Locate the cell with the specified text and output its [X, Y] center coordinate. 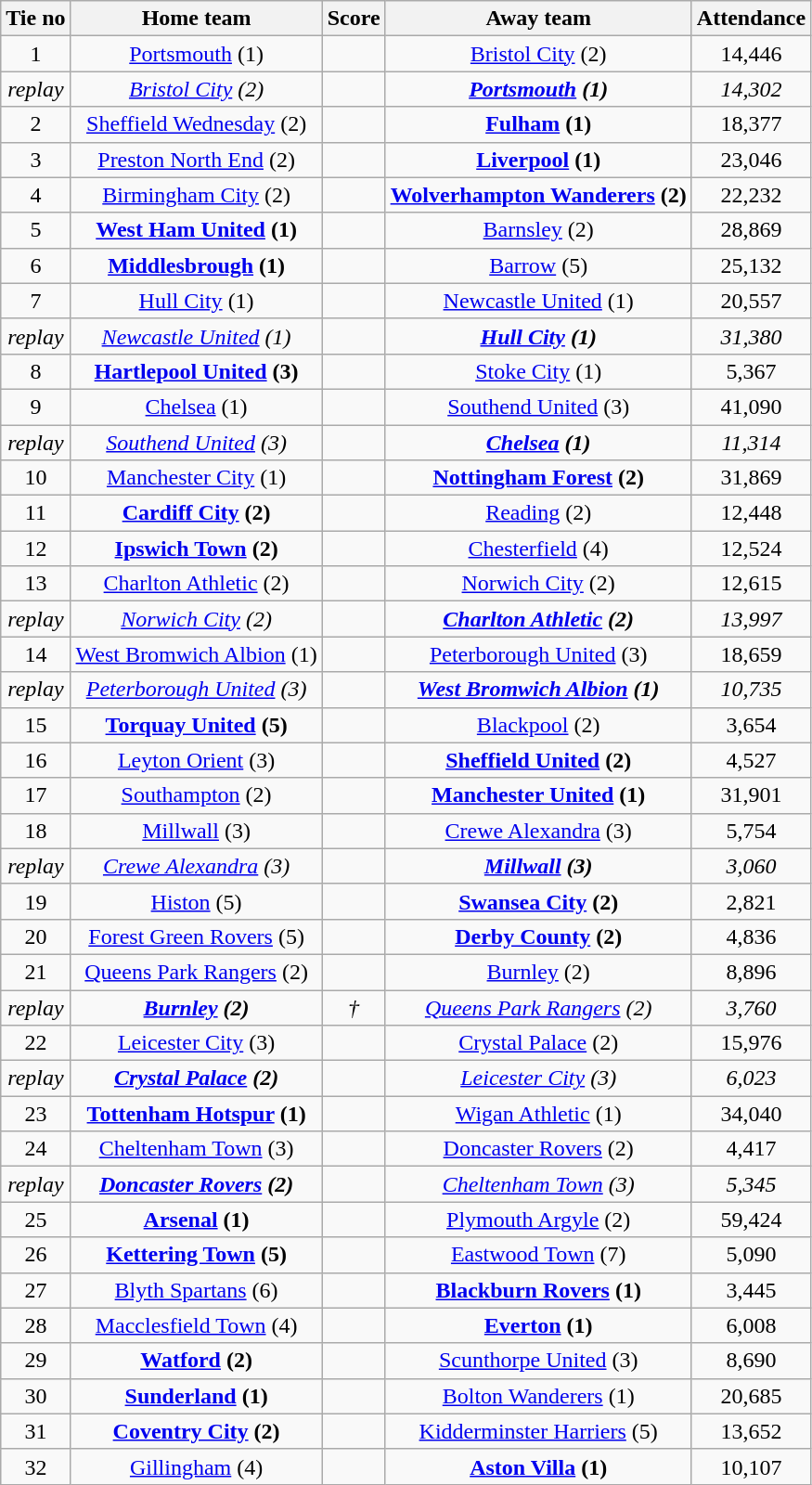
22 [35, 1043]
3,445 [751, 1290]
24 [35, 1149]
Chesterfield (4) [538, 549]
Nottingham Forest (2) [538, 478]
Arsenal (1) [197, 1220]
2,821 [751, 901]
Torquay United (5) [197, 725]
18,659 [751, 654]
Fulham (1) [538, 124]
Swansea City (2) [538, 901]
26 [35, 1255]
Wolverhampton Wanderers (2) [538, 195]
5 [35, 230]
10,107 [751, 1466]
13,652 [751, 1431]
19 [35, 901]
4,417 [751, 1149]
5,345 [751, 1184]
7 [35, 301]
14,302 [751, 89]
30 [35, 1396]
Away team [538, 19]
† [354, 1007]
Barnsley (2) [538, 230]
Score [354, 19]
Liverpool (1) [538, 160]
8,896 [751, 972]
Plymouth Argyle (2) [538, 1220]
22,232 [751, 195]
20,557 [751, 301]
29 [35, 1361]
23,046 [751, 160]
31,380 [751, 336]
9 [35, 407]
Stoke City (1) [538, 371]
Aston Villa (1) [538, 1466]
25,132 [751, 265]
Birmingham City (2) [197, 195]
12,448 [751, 513]
Blackburn Rovers (1) [538, 1290]
28 [35, 1325]
3 [35, 160]
Home team [197, 19]
3,060 [751, 866]
6,008 [751, 1325]
27 [35, 1290]
13 [35, 584]
18,377 [751, 124]
34,040 [751, 1114]
23 [35, 1114]
Gillingham (4) [197, 1466]
17 [35, 795]
14 [35, 654]
Derby County (2) [538, 936]
West Ham United (1) [197, 230]
1 [35, 54]
12 [35, 549]
Histon (5) [197, 901]
31,869 [751, 478]
12,615 [751, 584]
6,023 [751, 1078]
Blyth Spartans (6) [197, 1290]
Tie no [35, 19]
Hartlepool United (3) [197, 371]
5,367 [751, 371]
Barrow (5) [538, 265]
Macclesfield Town (4) [197, 1325]
28,869 [751, 230]
3,760 [751, 1007]
14,446 [751, 54]
Tottenham Hotspur (1) [197, 1114]
20,685 [751, 1396]
Kettering Town (5) [197, 1255]
Scunthorpe United (3) [538, 1361]
16 [35, 760]
Leyton Orient (3) [197, 760]
Manchester City (1) [197, 478]
Cardiff City (2) [197, 513]
6 [35, 265]
Reading (2) [538, 513]
Wigan Athletic (1) [538, 1114]
Manchester United (1) [538, 795]
Watford (2) [197, 1361]
18 [35, 831]
Attendance [751, 19]
21 [35, 972]
5,090 [751, 1255]
3,654 [751, 725]
Southampton (2) [197, 795]
4,836 [751, 936]
Middlesbrough (1) [197, 265]
8,690 [751, 1361]
59,424 [751, 1220]
5,754 [751, 831]
31 [35, 1431]
Bolton Wanderers (1) [538, 1396]
4,527 [751, 760]
Blackpool (2) [538, 725]
Ipswich Town (2) [197, 549]
11,314 [751, 443]
10 [35, 478]
Coventry City (2) [197, 1431]
Forest Green Rovers (5) [197, 936]
41,090 [751, 407]
25 [35, 1220]
10,735 [751, 690]
15,976 [751, 1043]
2 [35, 124]
Everton (1) [538, 1325]
4 [35, 195]
11 [35, 513]
Eastwood Town (7) [538, 1255]
15 [35, 725]
20 [35, 936]
13,997 [751, 619]
Sheffield Wednesday (2) [197, 124]
Sheffield United (2) [538, 760]
Preston North End (2) [197, 160]
Kidderminster Harriers (5) [538, 1431]
31,901 [751, 795]
Sunderland (1) [197, 1396]
32 [35, 1466]
12,524 [751, 549]
8 [35, 371]
